Search for the cell housing the specified text and yield its (x, y) center coordinate. 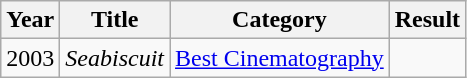
2003 (30, 58)
Result (427, 20)
Category (280, 20)
Seabiscuit (115, 58)
Year (30, 20)
Title (115, 20)
Best Cinematography (280, 58)
